Capture the cell that displays the provided text and extract its (X, Y) central coordinate. 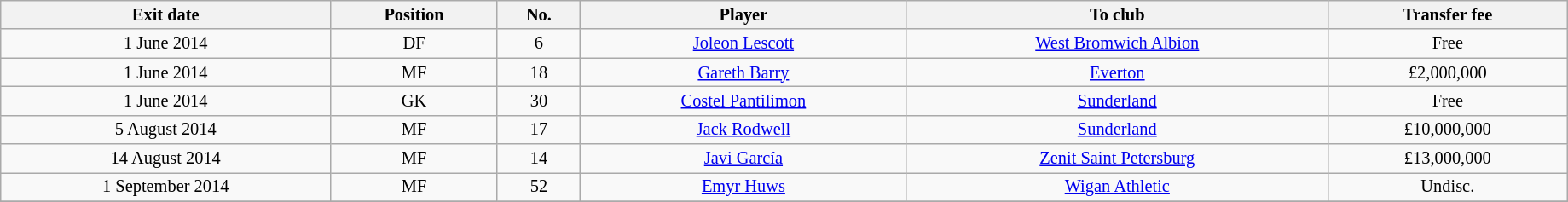
14 (539, 159)
Transfer fee (1448, 14)
DF (414, 43)
Undisc. (1448, 187)
£13,000,000 (1448, 159)
Exit date (165, 14)
Emyr Huws (743, 187)
Jack Rodwell (743, 130)
Player (743, 14)
30 (539, 101)
To club (1117, 14)
Gareth Barry (743, 72)
£10,000,000 (1448, 130)
GK (414, 101)
Zenit Saint Petersburg (1117, 159)
1 September 2014 (165, 187)
18 (539, 72)
Javi García (743, 159)
No. (539, 14)
14 August 2014 (165, 159)
Wigan Athletic (1117, 187)
Position (414, 14)
5 August 2014 (165, 130)
West Bromwich Albion (1117, 43)
Joleon Lescott (743, 43)
17 (539, 130)
Costel Pantilimon (743, 101)
£2,000,000 (1448, 72)
Everton (1117, 72)
52 (539, 187)
6 (539, 43)
